Determine the (X, Y) coordinate at the center of the cell enclosing the given text.  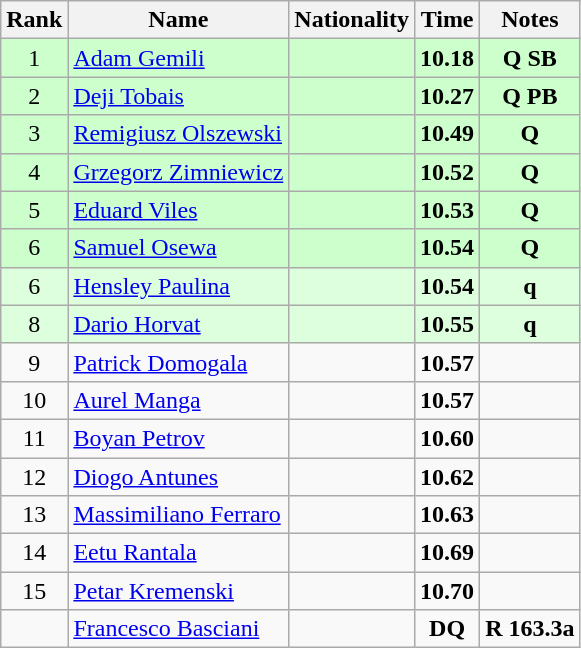
Time (448, 20)
10.60 (448, 438)
10.63 (448, 515)
Dario Horvat (178, 324)
Francesco Basciani (178, 629)
Hensley Paulina (178, 286)
10.18 (448, 58)
Q SB (530, 58)
10.55 (448, 324)
Adam Gemili (178, 58)
10.70 (448, 591)
14 (34, 553)
Nationality (352, 20)
10.53 (448, 210)
2 (34, 96)
Q PB (530, 96)
5 (34, 210)
15 (34, 591)
10.52 (448, 172)
8 (34, 324)
3 (34, 134)
10 (34, 400)
9 (34, 362)
10.49 (448, 134)
Eetu Rantala (178, 553)
10.62 (448, 477)
Petar Kremenski (178, 591)
12 (34, 477)
Deji Tobais (178, 96)
10.27 (448, 96)
Diogo Antunes (178, 477)
Aurel Manga (178, 400)
Massimiliano Ferraro (178, 515)
11 (34, 438)
4 (34, 172)
Rank (34, 20)
R 163.3a (530, 629)
Eduard Viles (178, 210)
Remigiusz Olszewski (178, 134)
10.69 (448, 553)
1 (34, 58)
Samuel Osewa (178, 248)
Name (178, 20)
Patrick Domogala (178, 362)
Notes (530, 20)
Boyan Petrov (178, 438)
13 (34, 515)
DQ (448, 629)
Grzegorz Zimniewicz (178, 172)
